Determine the [x, y] coordinate at the center of the cell enclosing the given text.  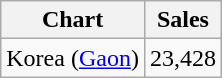
Korea (Gaon) [73, 58]
23,428 [182, 58]
Chart [73, 20]
Sales [182, 20]
